Return (x, y) of the center of cell containing provided text 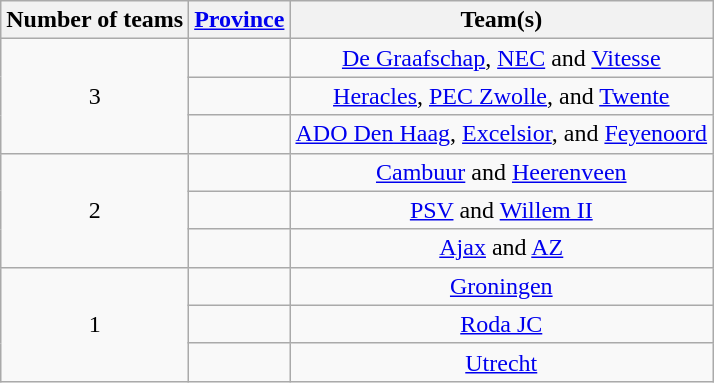
PSV and Willem II (502, 210)
1 (95, 324)
Heracles, PEC Zwolle, and Twente (502, 96)
Utrecht (502, 362)
Roda JC (502, 324)
Groningen (502, 286)
De Graafschap, NEC and Vitesse (502, 58)
Province (240, 20)
Ajax and AZ (502, 248)
ADO Den Haag, Excelsior, and Feyenoord (502, 134)
Cambuur and Heerenveen (502, 172)
Number of teams (95, 20)
Team(s) (502, 20)
3 (95, 96)
2 (95, 210)
